For the text-containing cell, return its midpoint in (x, y) coordinate format. 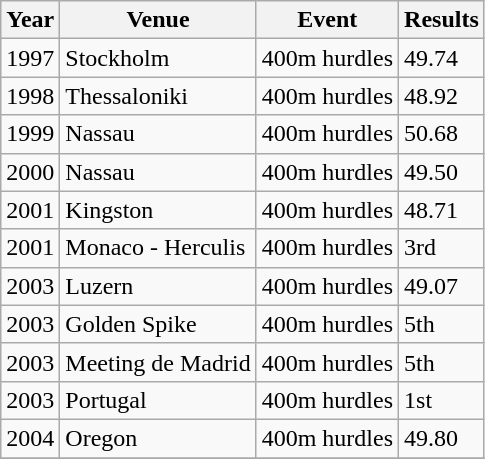
48.92 (442, 96)
Results (442, 20)
49.80 (442, 438)
Luzern (158, 286)
1998 (30, 96)
Portugal (158, 400)
49.07 (442, 286)
50.68 (442, 134)
1999 (30, 134)
48.71 (442, 210)
Oregon (158, 438)
Monaco - Herculis (158, 248)
2000 (30, 172)
Thessaloniki (158, 96)
Event (327, 20)
Venue (158, 20)
Meeting de Madrid (158, 362)
1st (442, 400)
3rd (442, 248)
49.74 (442, 58)
1997 (30, 58)
Golden Spike (158, 324)
Kingston (158, 210)
Stockholm (158, 58)
2004 (30, 438)
Year (30, 20)
49.50 (442, 172)
